For the text-containing cell, return its midpoint in [x, y] coordinate format. 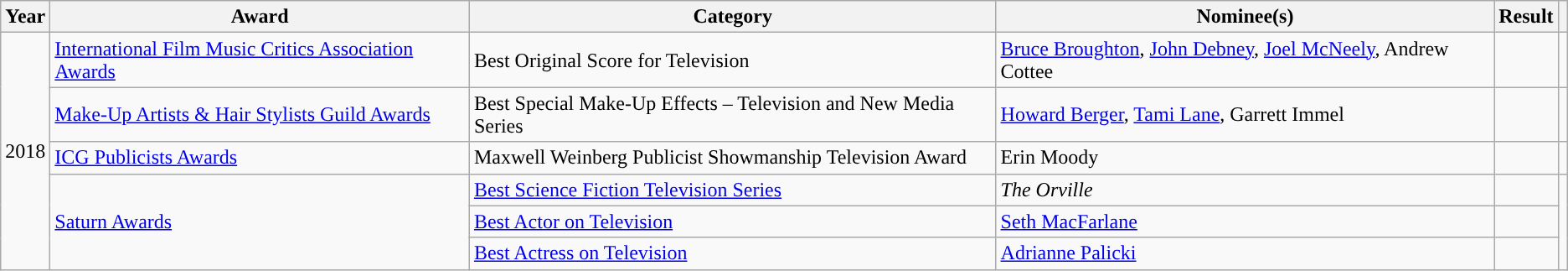
Saturn Awards [260, 221]
Make-Up Artists & Hair Stylists Guild Awards [260, 114]
Result [1526, 17]
Erin Moody [1245, 158]
Year [25, 17]
Best Science Fiction Television Series [732, 190]
Howard Berger, Tami Lane, Garrett Immel [1245, 114]
Seth MacFarlane [1245, 221]
Maxwell Weinberg Publicist Showmanship Television Award [732, 158]
Nominee(s) [1245, 17]
Bruce Broughton, John Debney, Joel McNeely, Andrew Cottee [1245, 60]
Best Special Make-Up Effects – Television and New Media Series [732, 114]
2018 [25, 151]
Best Actress on Television [732, 253]
The Orville [1245, 190]
Adrianne Palicki [1245, 253]
Award [260, 17]
International Film Music Critics Association Awards [260, 60]
Category [732, 17]
ICG Publicists Awards [260, 158]
Best Original Score for Television [732, 60]
Best Actor on Television [732, 221]
